From the cell containing the given text, extract its center point as [X, Y] coordinate. 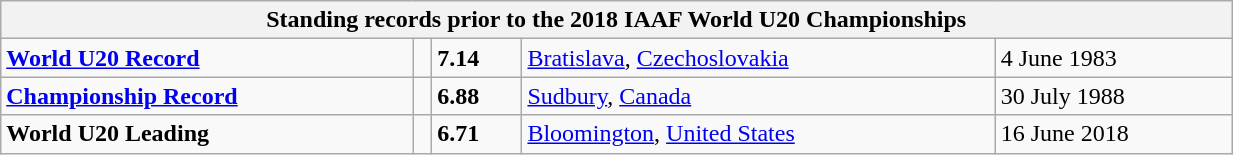
30 July 1988 [1113, 96]
World U20 Leading [207, 134]
Bloomington, United States [758, 134]
7.14 [477, 58]
4 June 1983 [1113, 58]
World U20 Record [207, 58]
Standing records prior to the 2018 IAAF World U20 Championships [616, 20]
6.88 [477, 96]
Bratislava, Czechoslovakia [758, 58]
Championship Record [207, 96]
16 June 2018 [1113, 134]
Sudbury, Canada [758, 96]
6.71 [477, 134]
